Locate the cell with the specified text and output its (x, y) center coordinate. 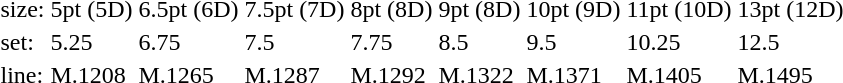
5.25 (92, 42)
7.5 (294, 42)
9.5 (574, 42)
6.75 (188, 42)
10.25 (679, 42)
7.75 (392, 42)
8.5 (480, 42)
